Detect which cell encompasses the target text, then output its [x, y] center coordinate. 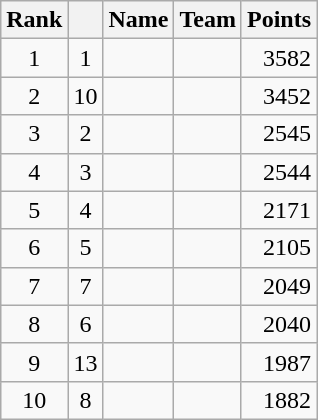
2049 [278, 286]
3452 [278, 96]
Points [278, 20]
Name [138, 20]
Team [208, 20]
2105 [278, 248]
9 [34, 362]
1987 [278, 362]
3582 [278, 58]
13 [86, 362]
2544 [278, 172]
1882 [278, 400]
2171 [278, 210]
2040 [278, 324]
2545 [278, 134]
Rank [34, 20]
